Return the (x, y) coordinate for the center point of the cell that contains the specified text.  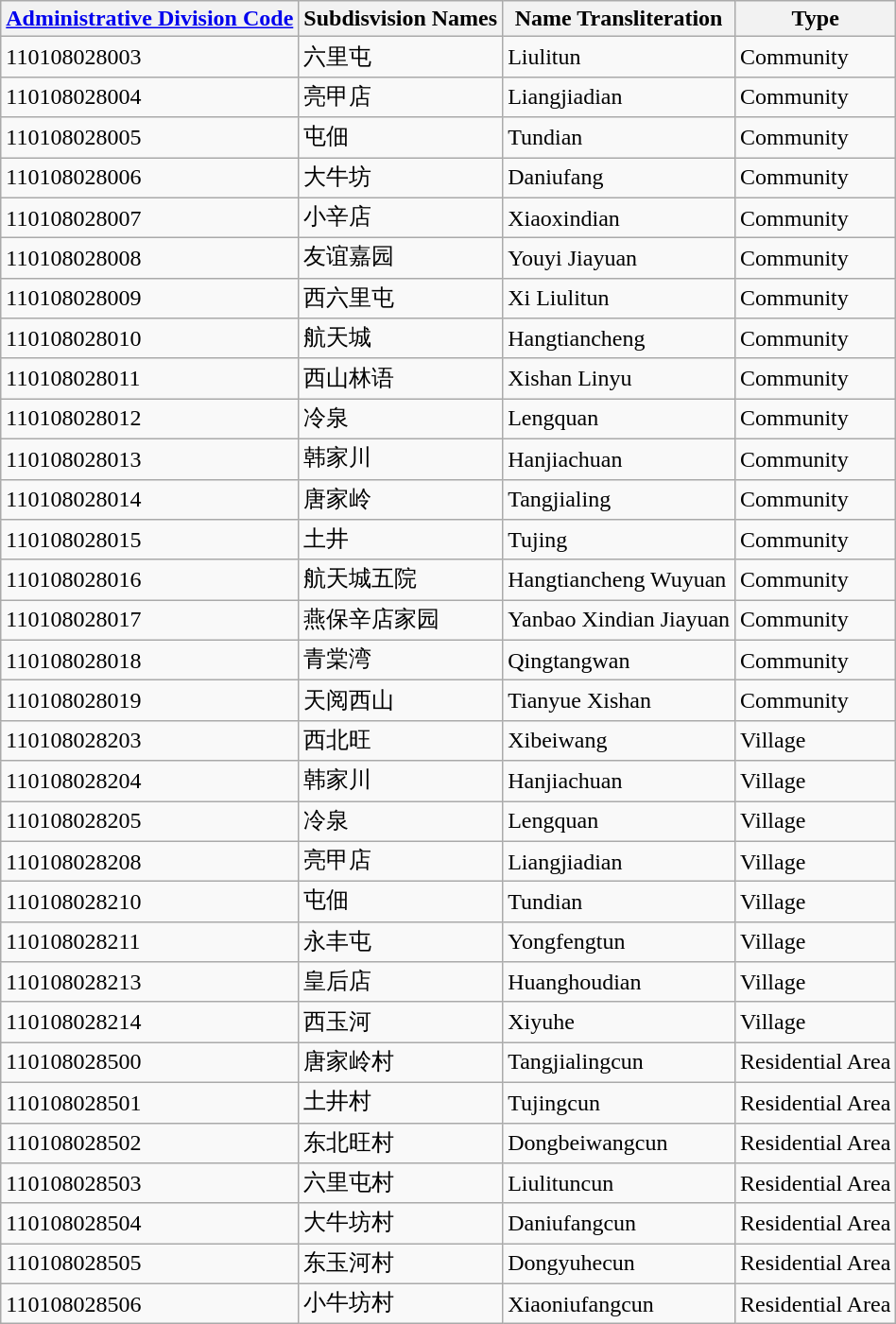
东北旺村 (401, 1143)
大牛坊村 (401, 1223)
Type (816, 19)
110108028018 (149, 660)
Yanbao Xindian Jiayuan (619, 620)
Dongbeiwangcun (619, 1143)
青棠湾 (401, 660)
Dongyuhecun (619, 1264)
西六里屯 (401, 299)
110108028500 (149, 1062)
Subdisvision Names (401, 19)
110108028014 (149, 499)
Tujingcun (619, 1102)
110108028007 (149, 217)
110108028208 (149, 862)
友谊嘉园 (401, 259)
110108028505 (149, 1264)
Daniufang (619, 178)
Xiyuhe (619, 1023)
唐家岭 (401, 499)
Name Transliteration (619, 19)
110108028004 (149, 96)
Daniufangcun (619, 1223)
Hangtiancheng (619, 338)
土井村 (401, 1102)
110108028008 (149, 259)
110108028203 (149, 741)
西北旺 (401, 741)
110108028506 (149, 1304)
航天城五院 (401, 580)
110108028013 (149, 459)
Liulituncun (619, 1183)
110108028006 (149, 178)
Xi Liulitun (619, 299)
110108028003 (149, 57)
110108028017 (149, 620)
西山林语 (401, 378)
小辛店 (401, 217)
110108028214 (149, 1023)
110108028503 (149, 1183)
110108028501 (149, 1102)
皇后店 (401, 983)
Tujing (619, 541)
东玉河村 (401, 1264)
Xibeiwang (619, 741)
110108028011 (149, 378)
110108028010 (149, 338)
Youyi Jiayuan (619, 259)
Xishan Linyu (619, 378)
土井 (401, 541)
Xiaoniufangcun (619, 1304)
Xiaoxindian (619, 217)
Huanghoudian (619, 983)
110108028213 (149, 983)
110108028204 (149, 781)
永丰屯 (401, 941)
110108028012 (149, 420)
六里屯村 (401, 1183)
小牛坊村 (401, 1304)
大牛坊 (401, 178)
110108028005 (149, 138)
Qingtangwan (619, 660)
110108028211 (149, 941)
Tianyue Xishan (619, 701)
Yongfengtun (619, 941)
六里屯 (401, 57)
Administrative Division Code (149, 19)
航天城 (401, 338)
110108028009 (149, 299)
110108028205 (149, 822)
110108028210 (149, 902)
Hangtiancheng Wuyuan (619, 580)
Tangjialingcun (619, 1062)
110108028016 (149, 580)
天阅西山 (401, 701)
110108028504 (149, 1223)
唐家岭村 (401, 1062)
110108028019 (149, 701)
Liulitun (619, 57)
110108028502 (149, 1143)
燕保辛店家园 (401, 620)
Tangjialing (619, 499)
西玉河 (401, 1023)
110108028015 (149, 541)
